Determine the (X, Y) coordinate at the center of the cell enclosing the given text.  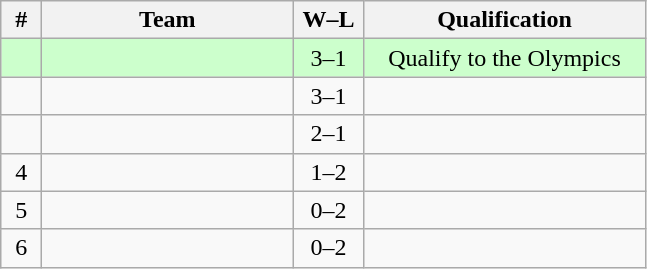
1–2 (328, 172)
# (22, 20)
Qualify to the Olympics (504, 58)
Qualification (504, 20)
4 (22, 172)
6 (22, 248)
Team (168, 20)
2–1 (328, 134)
W–L (328, 20)
5 (22, 210)
